Determine the [X, Y] coordinate at the center of the cell enclosing the given text.  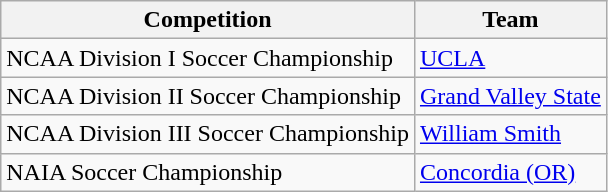
Grand Valley State [510, 96]
Team [510, 20]
William Smith [510, 134]
UCLA [510, 58]
NAIA Soccer Championship [208, 172]
NCAA Division I Soccer Championship [208, 58]
NCAA Division III Soccer Championship [208, 134]
Competition [208, 20]
NCAA Division II Soccer Championship [208, 96]
Concordia (OR) [510, 172]
